Search for the cell housing the specified text and yield its (x, y) center coordinate. 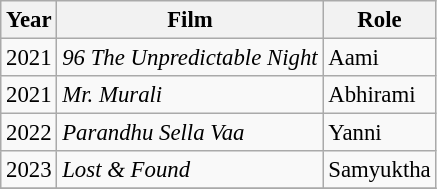
Abhirami (380, 95)
Yanni (380, 133)
Aami (380, 58)
Parandhu Sella Vaa (190, 133)
96 The Unpredictable Night (190, 58)
Year (29, 20)
Mr. Murali (190, 95)
2022 (29, 133)
Film (190, 20)
Samyuktha (380, 170)
Lost & Found (190, 170)
Role (380, 20)
2023 (29, 170)
